Provide the (x, y) coordinate of the cell's center where the given text is located.  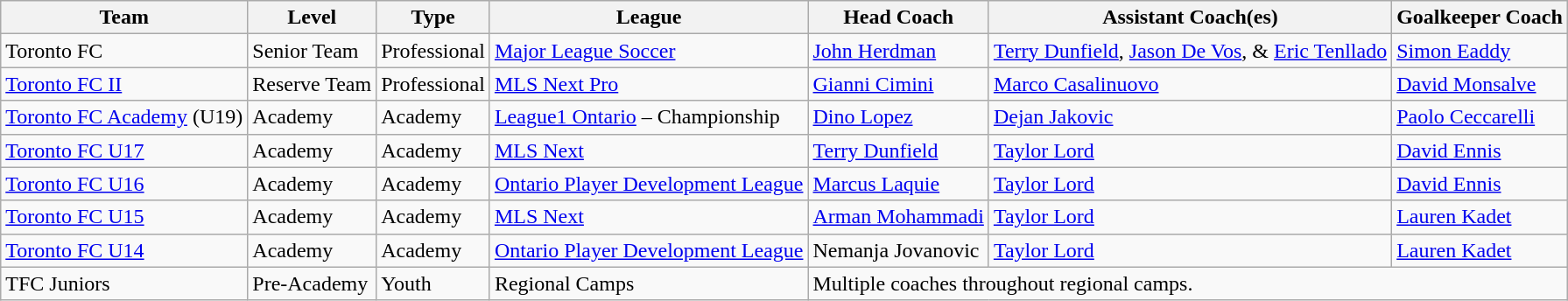
Dino Lopez (898, 117)
Paolo Ceccarelli (1480, 117)
Goalkeeper Coach (1480, 17)
Terry Dunfield (898, 150)
Gianni Cimini (898, 84)
Senior Team (312, 51)
Toronto FC U16 (124, 184)
Toronto FC (124, 51)
John Herdman (898, 51)
Multiple coaches throughout regional camps. (1187, 283)
MLS Next Pro (649, 84)
Arman Mohammadi (898, 217)
Assistant Coach(es) (1190, 17)
Team (124, 17)
League (649, 17)
Toronto FC II (124, 84)
Reserve Team (312, 84)
Toronto FC U14 (124, 250)
Type (433, 17)
Major League Soccer (649, 51)
TFC Juniors (124, 283)
Toronto FC U15 (124, 217)
Regional Camps (649, 283)
League1 Ontario – Championship (649, 117)
Head Coach (898, 17)
Level (312, 17)
Simon Eaddy (1480, 51)
Marco Casalinuovo (1190, 84)
Youth (433, 283)
David Monsalve (1480, 84)
Terry Dunfield, Jason De Vos, & Eric Tenllado (1190, 51)
Marcus Laquie (898, 184)
Nemanja Jovanovic (898, 250)
Toronto FC Academy (U19) (124, 117)
Pre-Academy (312, 283)
Toronto FC U17 (124, 150)
Dejan Jakovic (1190, 117)
